Search for the cell housing the specified text and yield its (x, y) center coordinate. 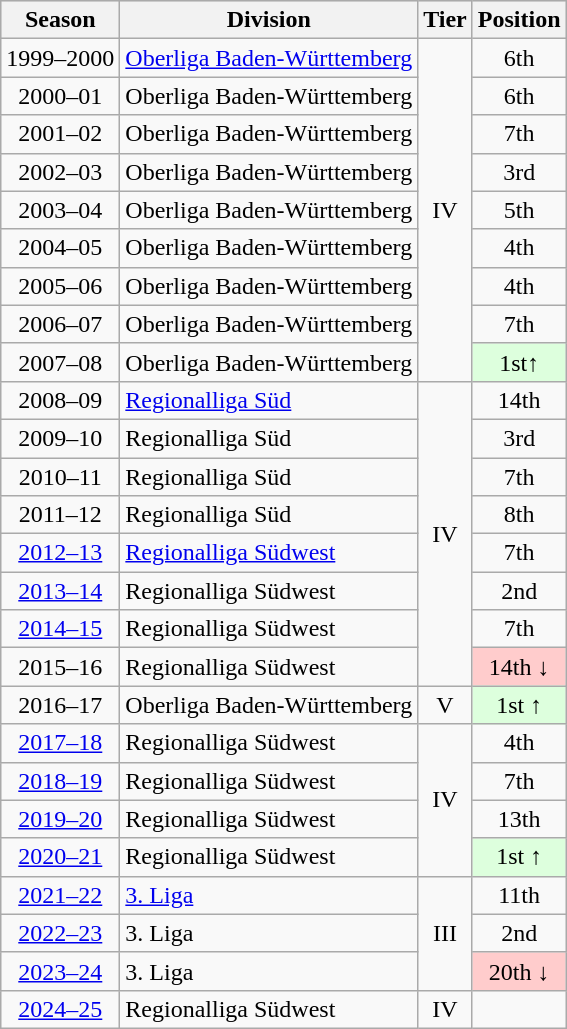
Division (269, 20)
2013–14 (60, 591)
2011–12 (60, 515)
2001–02 (60, 134)
14th ↓ (519, 667)
2018–19 (60, 781)
2015–16 (60, 667)
2023–24 (60, 971)
V (446, 705)
2009–10 (60, 438)
2006–07 (60, 324)
2000–01 (60, 96)
2007–08 (60, 362)
2005–06 (60, 286)
1st↑ (519, 362)
13th (519, 819)
Position (519, 20)
2003–04 (60, 210)
2004–05 (60, 248)
2021–22 (60, 895)
11th (519, 895)
2022–23 (60, 933)
2017–18 (60, 743)
Tier (446, 20)
2024–25 (60, 1009)
1999–2000 (60, 58)
III (446, 933)
2008–09 (60, 400)
2012–13 (60, 553)
2016–17 (60, 705)
2002–03 (60, 172)
8th (519, 515)
Season (60, 20)
2014–15 (60, 629)
5th (519, 210)
14th (519, 400)
20th ↓ (519, 971)
2010–11 (60, 477)
2019–20 (60, 819)
2020–21 (60, 857)
